Determine the (X, Y) coordinate at the center of the cell enclosing the given text.  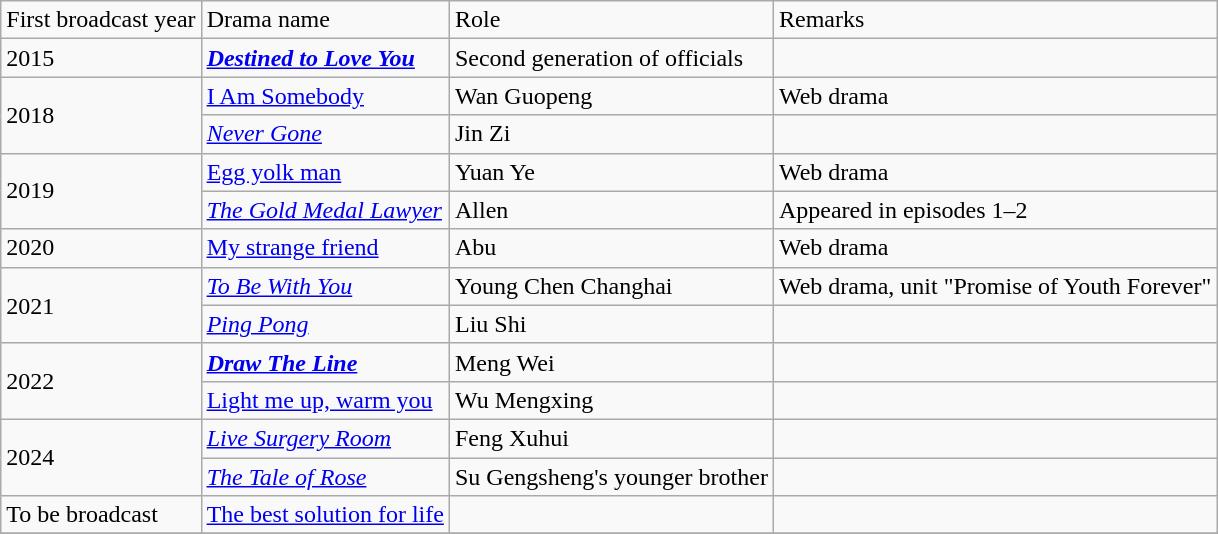
I Am Somebody (325, 96)
My strange friend (325, 248)
2020 (101, 248)
To be broadcast (101, 515)
To Be With You (325, 286)
2022 (101, 381)
The Tale of Rose (325, 477)
Live Surgery Room (325, 438)
Liu Shi (611, 324)
Second generation of officials (611, 58)
Su Gengsheng's younger brother (611, 477)
Never Gone (325, 134)
First broadcast year (101, 20)
Young Chen Changhai (611, 286)
Ping Pong (325, 324)
Abu (611, 248)
Role (611, 20)
2018 (101, 115)
2019 (101, 191)
Allen (611, 210)
Draw The Line (325, 362)
Remarks (994, 20)
2021 (101, 305)
Light me up, warm you (325, 400)
The Gold Medal Lawyer (325, 210)
Web drama, unit "Promise of Youth Forever" (994, 286)
Yuan Ye (611, 172)
2015 (101, 58)
Destined to Love You (325, 58)
The best solution for life (325, 515)
Meng Wei (611, 362)
Egg yolk man (325, 172)
Drama name (325, 20)
Appeared in episodes 1–2 (994, 210)
Wu Mengxing (611, 400)
2024 (101, 457)
Jin Zi (611, 134)
Wan Guopeng (611, 96)
Feng Xuhui (611, 438)
